Search for the cell housing the specified text and yield its [X, Y] center coordinate. 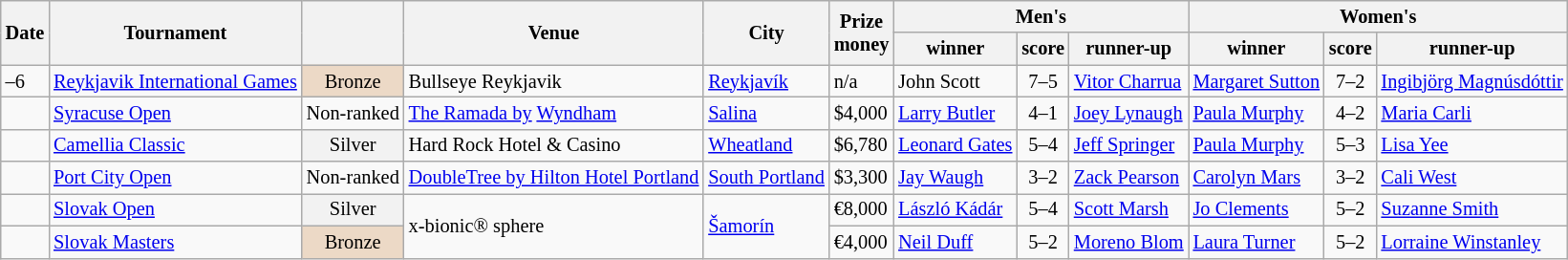
Joey Lynaugh [1129, 113]
4–1 [1043, 113]
Slovak Open [175, 209]
Cali West [1472, 178]
–6 [25, 81]
Camellia Classic [175, 145]
Reykjavik International Games [175, 81]
Slovak Masters [175, 242]
Moreno Blom [1129, 242]
Port City Open [175, 178]
€4,000 [862, 242]
Salina [766, 113]
Lorraine Winstanley [1472, 242]
€8,000 [862, 209]
Maria Carli [1472, 113]
Neil Duff [956, 242]
Suzanne Smith [1472, 209]
Vitor Charrua [1129, 81]
Carolyn Mars [1257, 178]
Šamorín [766, 226]
Wheatland [766, 145]
$6,780 [862, 145]
Hard Rock Hotel & Casino [554, 145]
Date [25, 32]
Larry Butler [956, 113]
$3,300 [862, 178]
DoubleTree by Hilton Hotel Portland [554, 178]
Zack Pearson [1129, 178]
Venue [554, 32]
$4,000 [862, 113]
Jeff Springer [1129, 145]
Scott Marsh [1129, 209]
Prizemoney [862, 32]
László Kádár [956, 209]
Margaret Sutton [1257, 81]
Tournament [175, 32]
7–2 [1351, 81]
Reykjavík [766, 81]
Laura Turner [1257, 242]
Bullseye Reykjavik [554, 81]
The Ramada by Wyndham [554, 113]
Lisa Yee [1472, 145]
City [766, 32]
x-bionic® sphere [554, 226]
John Scott [956, 81]
South Portland [766, 178]
Leonard Gates [956, 145]
Ingibjörg Magnúsdóttir [1472, 81]
n/a [862, 81]
5–3 [1351, 145]
Men's [1041, 16]
7–5 [1043, 81]
4–2 [1351, 113]
Syracuse Open [175, 113]
Women's [1378, 16]
Jo Clements [1257, 209]
Jay Waugh [956, 178]
